For the text-containing cell, return its midpoint in [X, Y] coordinate format. 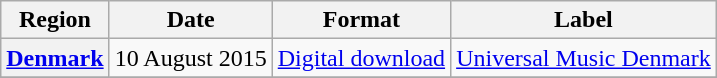
Denmark [55, 58]
Universal Music Denmark [584, 58]
Digital download [361, 58]
10 August 2015 [190, 58]
Format [361, 20]
Region [55, 20]
Date [190, 20]
Label [584, 20]
